Return the [X, Y] coordinate for the center point of the cell that contains the specified text.  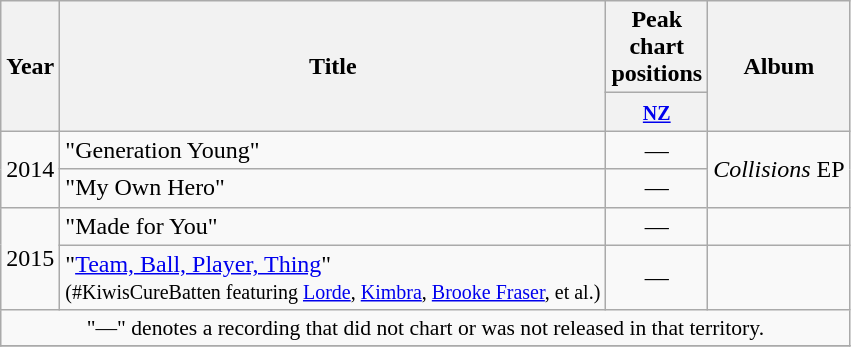
"—" denotes a recording that did not chart or was not released in that territory. [426, 328]
Collisions EP [779, 169]
"Made for You" [333, 226]
"Team, Ball, Player, Thing"(#KiwisCureBatten featuring Lorde, Kimbra, Brooke Fraser, et al.) [333, 278]
Title [333, 66]
2014 [30, 169]
NZ [657, 112]
Year [30, 66]
Album [779, 66]
"Generation Young" [333, 150]
2015 [30, 258]
Peak chart positions [657, 47]
"My Own Hero" [333, 188]
